Find where the given text appears and provide that cell's center as [x, y] coordinate. 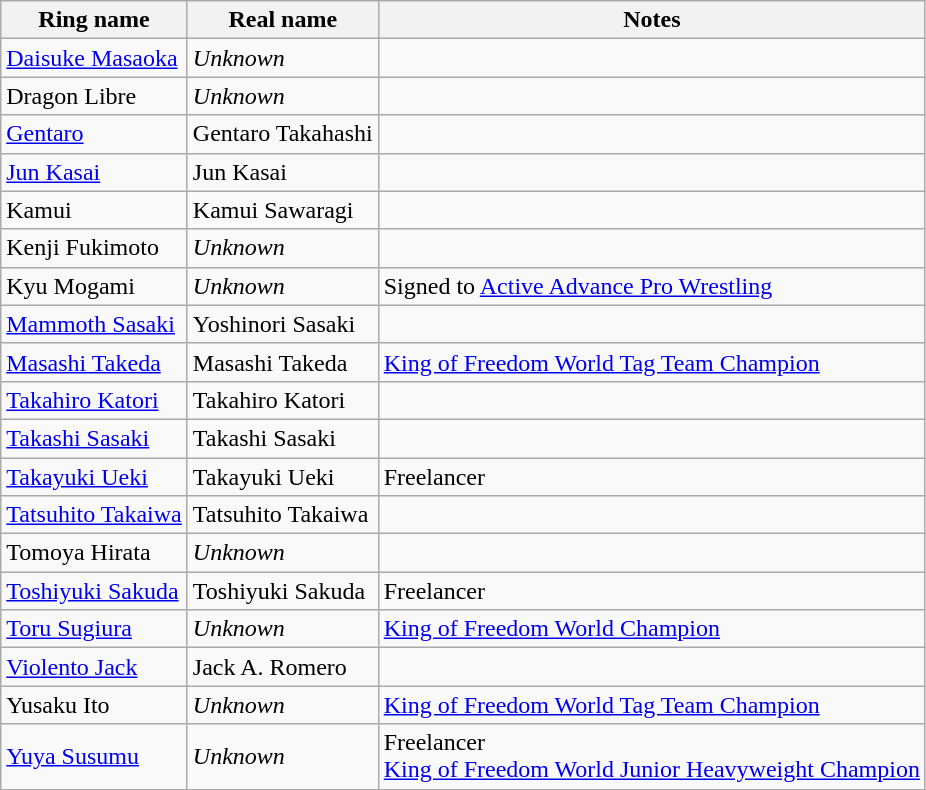
Gentaro Takahashi [282, 134]
Violento Jack [94, 667]
Toru Sugiura [94, 629]
Jack A. Romero [282, 667]
Kenji Fukimoto [94, 248]
Kamui [94, 210]
King of Freedom World Champion [652, 629]
Gentaro [94, 134]
Kamui Sawaragi [282, 210]
FreelancerKing of Freedom World Junior Heavyweight Champion [652, 756]
Kyu Mogami [94, 286]
Yuya Susumu [94, 756]
Yoshinori Sasaki [282, 324]
Dragon Libre [94, 96]
Real name [282, 20]
Daisuke Masaoka [94, 58]
Mammoth Sasaki [94, 324]
Yusaku Ito [94, 705]
Ring name [94, 20]
Notes [652, 20]
Tomoya Hirata [94, 553]
Signed to Active Advance Pro Wrestling [652, 286]
